Identify which cell holds the provided text, then report its (x, y) central coordinate. 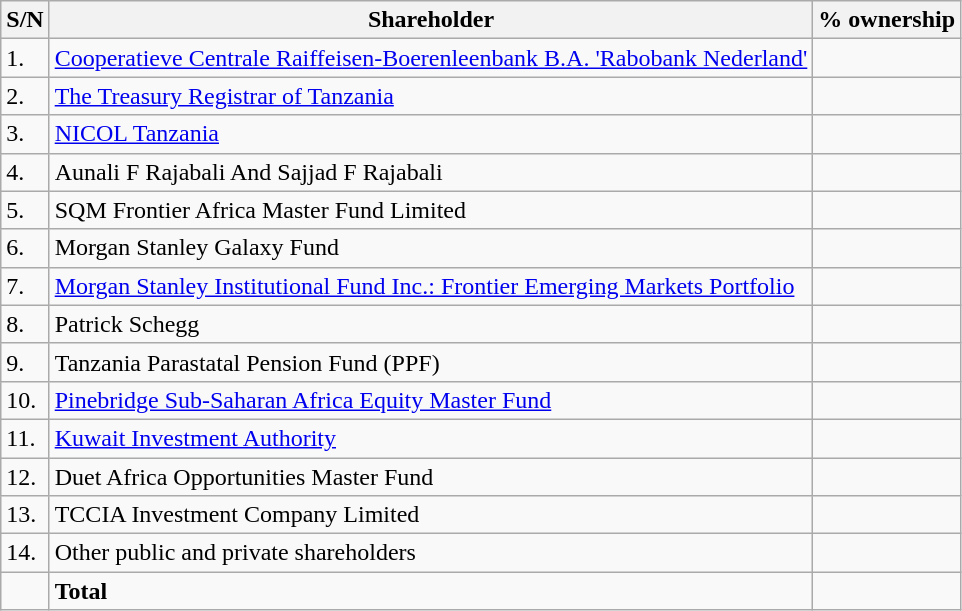
Morgan Stanley Institutional Fund Inc.: Frontier Emerging Markets Portfolio (431, 286)
11. (25, 438)
5. (25, 210)
Patrick Schegg (431, 324)
14. (25, 553)
6. (25, 248)
Morgan Stanley Galaxy Fund (431, 248)
9. (25, 362)
Tanzania Parastatal Pension Fund (PPF) (431, 362)
13. (25, 515)
8. (25, 324)
The Treasury Registrar of Tanzania (431, 96)
7. (25, 286)
NICOL Tanzania (431, 134)
Pinebridge Sub-Saharan Africa Equity Master Fund (431, 400)
3. (25, 134)
2. (25, 96)
1. (25, 58)
TCCIA Investment Company Limited (431, 515)
Total (431, 591)
Other public and private shareholders (431, 553)
10. (25, 400)
Aunali F Rajabali And Sajjad F Rajabali (431, 172)
S/N (25, 20)
12. (25, 477)
SQM Frontier Africa Master Fund Limited (431, 210)
Duet Africa Opportunities Master Fund (431, 477)
% ownership (887, 20)
Cooperatieve Centrale Raiffeisen-Boerenleenbank B.A. 'Rabobank Nederland' (431, 58)
Shareholder (431, 20)
Kuwait Investment Authority (431, 438)
4. (25, 172)
